Determine the [X, Y] coordinate at the center of the cell enclosing the given text.  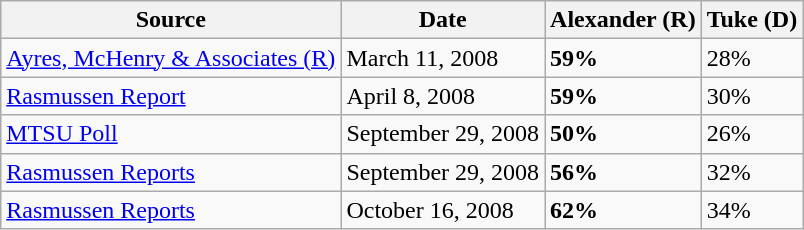
50% [624, 134]
October 16, 2008 [443, 210]
Rasmussen Report [171, 96]
32% [752, 172]
Tuke (D) [752, 20]
Alexander (R) [624, 20]
March 11, 2008 [443, 58]
56% [624, 172]
Source [171, 20]
26% [752, 134]
28% [752, 58]
Ayres, McHenry & Associates (R) [171, 58]
MTSU Poll [171, 134]
30% [752, 96]
Date [443, 20]
62% [624, 210]
34% [752, 210]
April 8, 2008 [443, 96]
